Determine the (X, Y) coordinate at the center of the cell enclosing the given text.  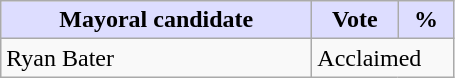
Ryan Bater (156, 58)
Mayoral candidate (156, 20)
Vote (355, 20)
% (426, 20)
Acclaimed (383, 58)
